Identify which cell holds the provided text, then report its [X, Y] central coordinate. 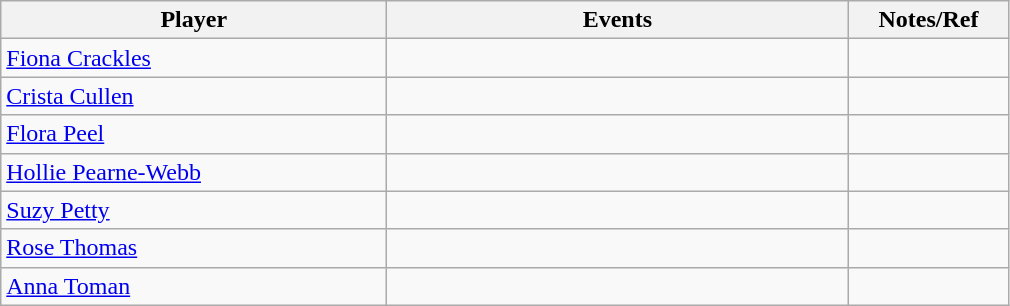
Crista Cullen [194, 96]
Rose Thomas [194, 248]
Fiona Crackles [194, 58]
Events [618, 20]
Suzy Petty [194, 210]
Notes/Ref [928, 20]
Player [194, 20]
Anna Toman [194, 286]
Flora Peel [194, 134]
Hollie Pearne-Webb [194, 172]
